Extract the (X, Y) coordinate from the center of the cell holding the provided text.  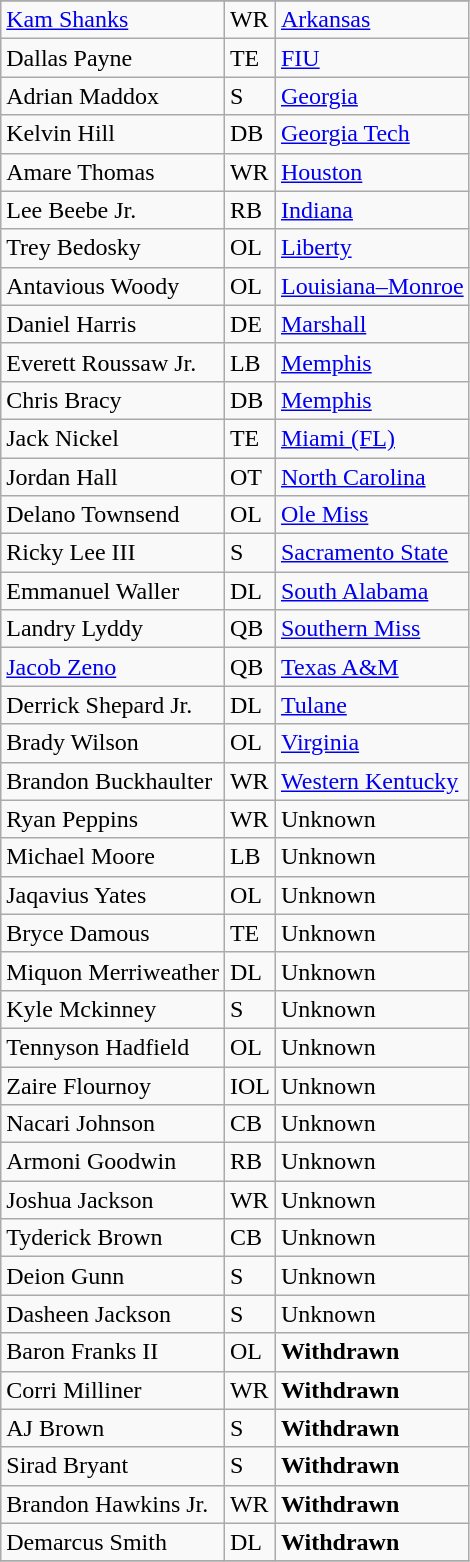
Kam Shanks (113, 20)
Antavious Woody (113, 286)
Demarcus Smith (113, 1542)
Brandon Hawkins Jr. (113, 1504)
Everett Roussaw Jr. (113, 362)
Sirad Bryant (113, 1466)
Chris Bracy (113, 400)
Western Kentucky (372, 781)
Georgia (372, 96)
Adrian Maddox (113, 96)
Brandon Buckhaulter (113, 781)
South Alabama (372, 591)
Michael Moore (113, 857)
OT (250, 477)
Bryce Damous (113, 933)
DE (250, 324)
Brady Wilson (113, 743)
Kelvin Hill (113, 134)
Ole Miss (372, 515)
Miquon Merriweather (113, 971)
Houston (372, 172)
Delano Townsend (113, 515)
Armoni Goodwin (113, 1162)
Derrick Shepard Jr. (113, 705)
Trey Bedosky (113, 248)
Nacari Johnson (113, 1124)
Landry Lyddy (113, 629)
North Carolina (372, 477)
Liberty (372, 248)
Corri Milliner (113, 1390)
Tennyson Hadfield (113, 1047)
Miami (FL) (372, 438)
Jordan Hall (113, 477)
Tulane (372, 705)
Marshall (372, 324)
Dallas Payne (113, 58)
Ryan Peppins (113, 819)
Lee Beebe Jr. (113, 210)
Tyderick Brown (113, 1238)
Jaqavius Yates (113, 895)
Baron Franks II (113, 1352)
Indiana (372, 210)
Ricky Lee III (113, 553)
Amare Thomas (113, 172)
Emmanuel Waller (113, 591)
Daniel Harris (113, 324)
Louisiana–Monroe (372, 286)
AJ Brown (113, 1428)
Southern Miss (372, 629)
Jacob Zeno (113, 667)
IOL (250, 1085)
FIU (372, 58)
Arkansas (372, 20)
Zaire Flournoy (113, 1085)
Sacramento State (372, 553)
Joshua Jackson (113, 1200)
Deion Gunn (113, 1276)
Kyle Mckinney (113, 1009)
Georgia Tech (372, 134)
Jack Nickel (113, 438)
Dasheen Jackson (113, 1314)
Virginia (372, 743)
Texas A&M (372, 667)
